For the text-containing cell, return its midpoint in [X, Y] coordinate format. 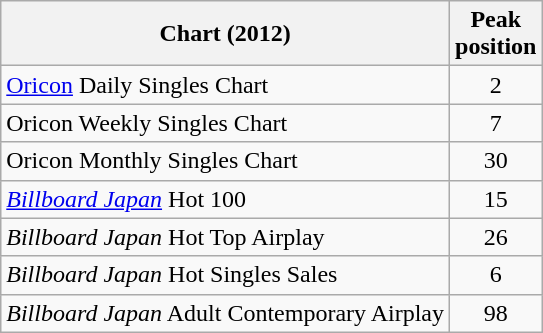
Chart (2012) [226, 34]
Oricon Daily Singles Chart [226, 85]
26 [496, 237]
Oricon Weekly Singles Chart [226, 123]
Billboard Japan Hot Top Airplay [226, 237]
6 [496, 275]
Billboard Japan Adult Contemporary Airplay [226, 313]
7 [496, 123]
Billboard Japan Hot Singles Sales [226, 275]
Oricon Monthly Singles Chart [226, 161]
2 [496, 85]
30 [496, 161]
Peakposition [496, 34]
Billboard Japan Hot 100 [226, 199]
15 [496, 199]
98 [496, 313]
